From the cell containing the given text, extract its center point as (X, Y) coordinate. 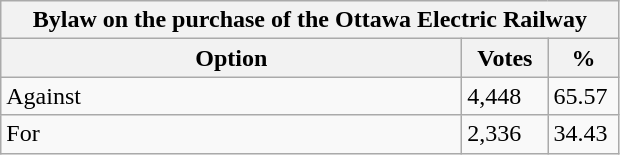
Option (232, 58)
Against (232, 96)
% (584, 58)
34.43 (584, 134)
65.57 (584, 96)
For (232, 134)
4,448 (505, 96)
Bylaw on the purchase of the Ottawa Electric Railway (310, 20)
2,336 (505, 134)
Votes (505, 58)
